Capture the cell that displays the provided text and extract its (X, Y) central coordinate. 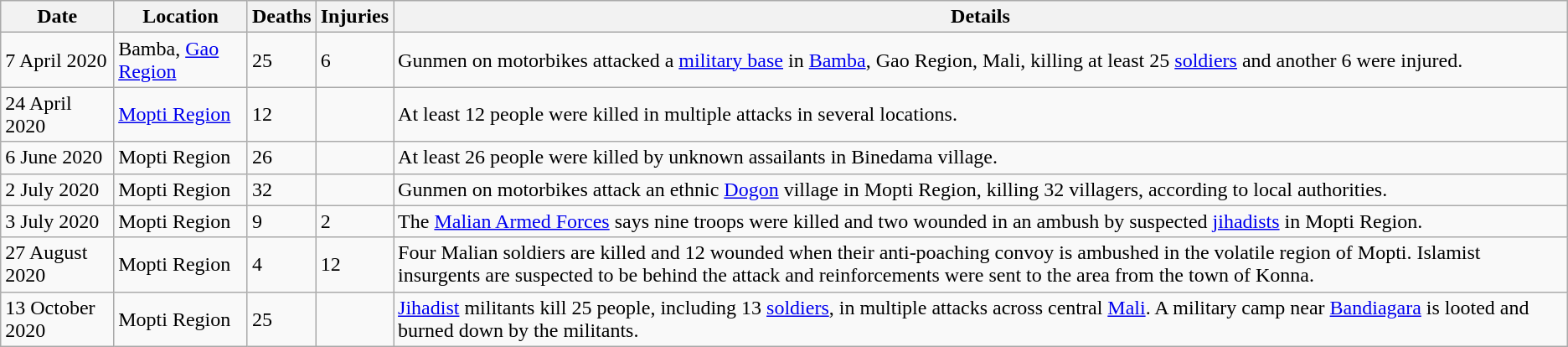
26 (281, 158)
2 (354, 221)
27 August 2020 (57, 265)
9 (281, 221)
Gunmen on motorbikes attack an ethnic Dogon village in Mopti Region, killing 32 villagers, according to local authorities. (981, 189)
7 April 2020 (57, 60)
6 (354, 60)
6 June 2020 (57, 158)
Details (981, 17)
Location (181, 17)
Deaths (281, 17)
Injuries (354, 17)
24 April 2020 (57, 114)
13 October 2020 (57, 319)
2 July 2020 (57, 189)
32 (281, 189)
At least 26 people were killed by unknown assailants in Binedama village. (981, 158)
Bamba, Gao Region (181, 60)
At least 12 people were killed in multiple attacks in several locations. (981, 114)
3 July 2020 (57, 221)
The Malian Armed Forces says nine troops were killed and two wounded in an ambush by suspected jihadists in Mopti Region. (981, 221)
Gunmen on motorbikes attacked a military base in Bamba, Gao Region, Mali, killing at least 25 soldiers and another 6 were injured. (981, 60)
4 (281, 265)
Date (57, 17)
